Output the (x, y) coordinate of the center of the cell containing the given text.  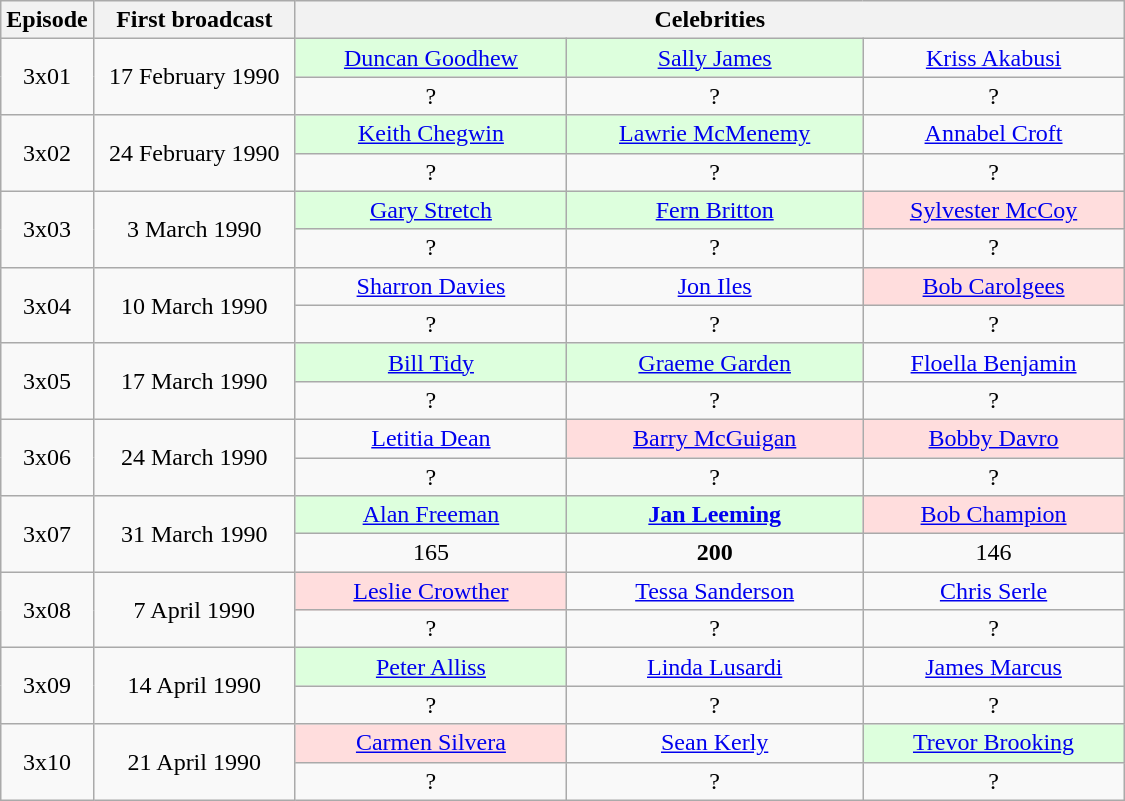
Tessa Sanderson (714, 591)
Letitia Dean (430, 438)
Keith Chegwin (430, 134)
3 March 1990 (194, 229)
146 (994, 553)
Gary Stretch (430, 210)
Episode (47, 20)
Graeme Garden (714, 362)
Jan Leeming (714, 515)
Sally James (714, 58)
17 February 1990 (194, 77)
Sylvester McCoy (994, 210)
10 March 1990 (194, 305)
Lawrie McMenemy (714, 134)
3x10 (47, 762)
3x05 (47, 381)
Bob Carolgees (994, 286)
Leslie Crowther (430, 591)
Floella Benjamin (994, 362)
Sean Kerly (714, 743)
21 April 1990 (194, 762)
165 (430, 553)
Trevor Brooking (994, 743)
3x02 (47, 153)
24 February 1990 (194, 153)
Bob Champion (994, 515)
3x03 (47, 229)
Bill Tidy (430, 362)
31 March 1990 (194, 534)
Chris Serle (994, 591)
3x01 (47, 77)
Annabel Croft (994, 134)
17 March 1990 (194, 381)
Sharron Davies (430, 286)
24 March 1990 (194, 457)
Fern Britton (714, 210)
3x07 (47, 534)
Peter Alliss (430, 667)
Duncan Goodhew (430, 58)
14 April 1990 (194, 686)
Jon Iles (714, 286)
Linda Lusardi (714, 667)
7 April 1990 (194, 610)
Alan Freeman (430, 515)
Kriss Akabusi (994, 58)
Bobby Davro (994, 438)
Celebrities (710, 20)
3x09 (47, 686)
3x08 (47, 610)
First broadcast (194, 20)
Carmen Silvera (430, 743)
200 (714, 553)
3x04 (47, 305)
James Marcus (994, 667)
3x06 (47, 457)
Barry McGuigan (714, 438)
